Determine the [X, Y] coordinate at the center of the cell enclosing the given text.  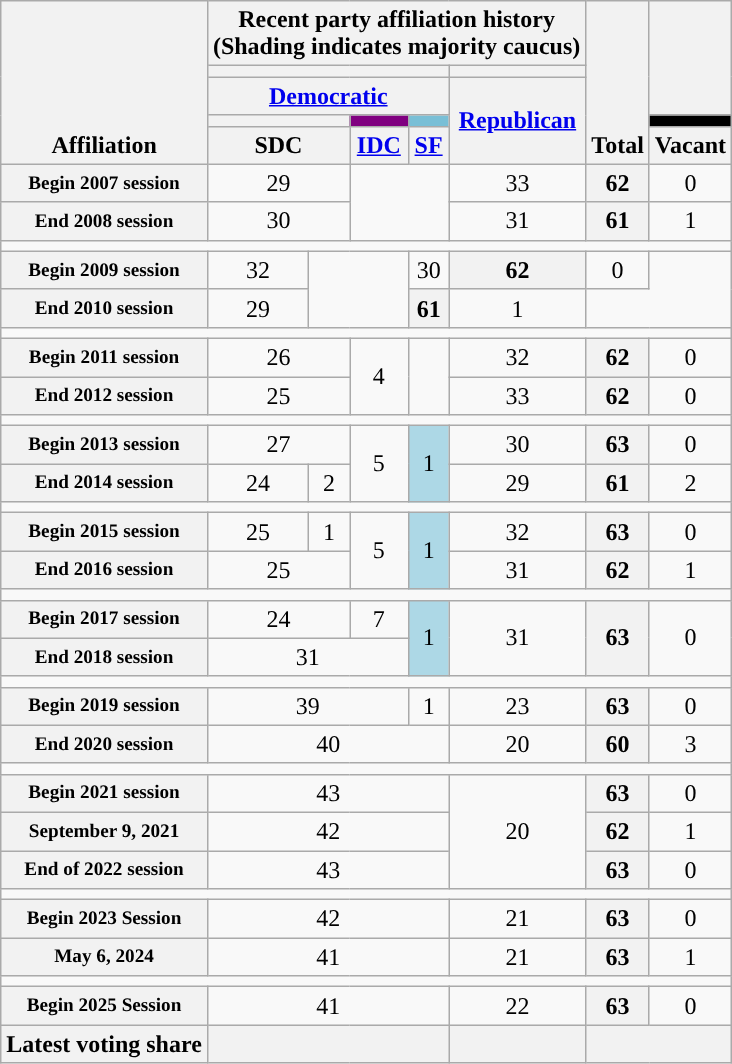
40 [328, 744]
4 [380, 376]
September 9, 2021 [104, 831]
39 [308, 706]
End 2018 session [104, 657]
7 [380, 619]
26 [278, 357]
Democratic [328, 96]
Recent party affiliation history(Shading indicates majority caucus) [396, 34]
SF [428, 145]
End 2010 session [104, 308]
Begin 2023 Session [104, 919]
End 2016 session [104, 570]
Begin 2025 Session [104, 1006]
Begin 2015 session [104, 532]
IDC [380, 145]
60 [618, 744]
3 [690, 744]
Affiliation [104, 82]
27 [278, 445]
Vacant [690, 145]
End 2020 session [104, 744]
End 2012 session [104, 395]
Republican [518, 120]
End 2014 session [104, 483]
Begin 2013 session [104, 445]
Begin 2017 session [104, 619]
Begin 2007 session [104, 183]
End of 2022 session [104, 869]
22 [518, 1006]
Begin 2019 session [104, 706]
23 [518, 706]
Begin 2009 session [104, 270]
May 6, 2024 [104, 957]
Latest voting share [104, 1044]
Total [618, 82]
End 2008 session [104, 221]
SDC [278, 145]
Begin 2011 session [104, 357]
Begin 2021 session [104, 793]
